For the text-containing cell, return its midpoint in [X, Y] coordinate format. 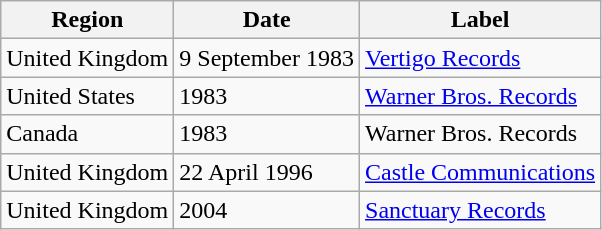
Label [480, 20]
Date [267, 20]
Castle Communications [480, 172]
Canada [88, 134]
9 September 1983 [267, 58]
Region [88, 20]
2004 [267, 210]
Sanctuary Records [480, 210]
22 April 1996 [267, 172]
United States [88, 96]
Vertigo Records [480, 58]
